Identify which cell holds the provided text, then report its [x, y] central coordinate. 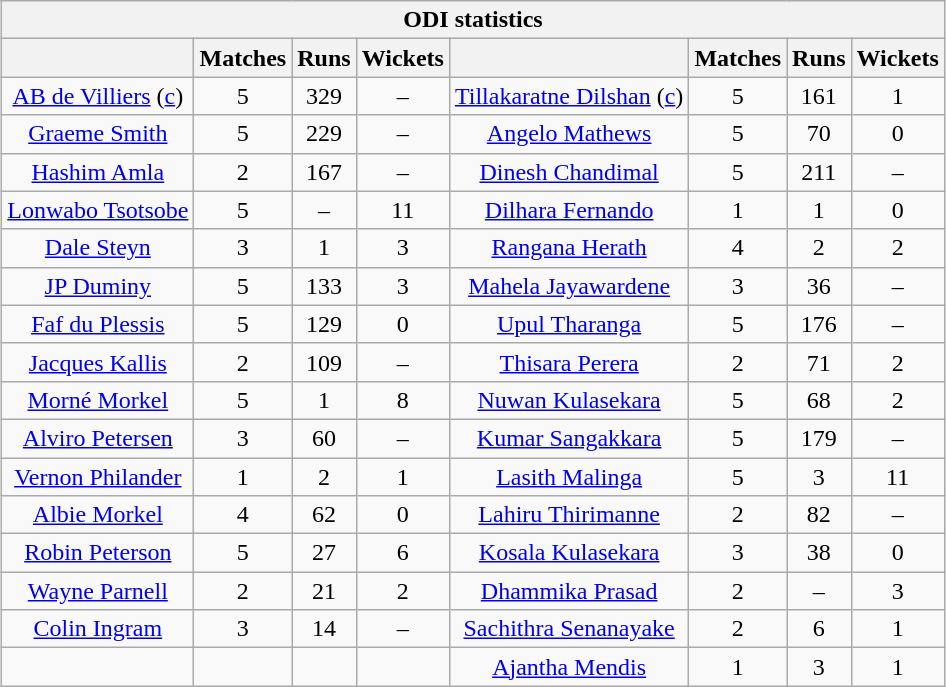
8 [402, 400]
36 [819, 286]
Nuwan Kulasekara [568, 400]
329 [324, 96]
176 [819, 324]
62 [324, 515]
27 [324, 553]
Vernon Philander [98, 477]
229 [324, 134]
211 [819, 172]
Dale Steyn [98, 248]
Robin Peterson [98, 553]
68 [819, 400]
Colin Ingram [98, 629]
Upul Tharanga [568, 324]
Thisara Perera [568, 362]
Ajantha Mendis [568, 667]
Kumar Sangakkara [568, 438]
Lasith Malinga [568, 477]
71 [819, 362]
Lahiru Thirimanne [568, 515]
Lonwabo Tsotsobe [98, 210]
Dilhara Fernando [568, 210]
Graeme Smith [98, 134]
Sachithra Senanayake [568, 629]
ODI statistics [474, 20]
60 [324, 438]
Kosala Kulasekara [568, 553]
AB de Villiers (c) [98, 96]
70 [819, 134]
Morné Morkel [98, 400]
129 [324, 324]
109 [324, 362]
Jacques Kallis [98, 362]
21 [324, 591]
Tillakaratne Dilshan (c) [568, 96]
133 [324, 286]
Dhammika Prasad [568, 591]
Faf du Plessis [98, 324]
JP Duminy [98, 286]
Dinesh Chandimal [568, 172]
Hashim Amla [98, 172]
179 [819, 438]
Albie Morkel [98, 515]
14 [324, 629]
Wayne Parnell [98, 591]
161 [819, 96]
Angelo Mathews [568, 134]
Mahela Jayawardene [568, 286]
Rangana Herath [568, 248]
167 [324, 172]
38 [819, 553]
82 [819, 515]
Alviro Petersen [98, 438]
